Detect which cell encompasses the target text, then output its (x, y) center coordinate. 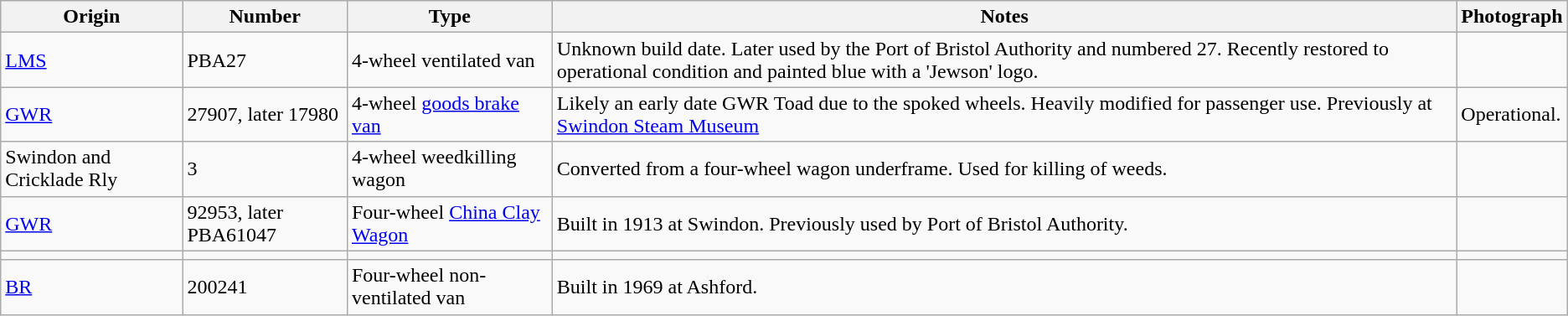
Converted from a four-wheel wagon underframe. Used for killing of weeds. (1003, 169)
Built in 1969 at Ashford. (1003, 287)
BR (92, 287)
92953, later PBA61047 (265, 223)
Operational. (1512, 114)
Photograph (1512, 17)
4-wheel goods brake van (449, 114)
PBA27 (265, 60)
Four-wheel non-ventilated van (449, 287)
4-wheel weedkilling wagon (449, 169)
200241 (265, 287)
4-wheel ventilated van (449, 60)
Built in 1913 at Swindon. Previously used by Port of Bristol Authority. (1003, 223)
Swindon and Cricklade Rly (92, 169)
Type (449, 17)
Likely an early date GWR Toad due to the spoked wheels. Heavily modified for passenger use. Previously at Swindon Steam Museum (1003, 114)
Number (265, 17)
Notes (1003, 17)
3 (265, 169)
Four-wheel China Clay Wagon (449, 223)
LMS (92, 60)
27907, later 17980 (265, 114)
Origin (92, 17)
